Return [X, Y] of the center of cell containing provided text 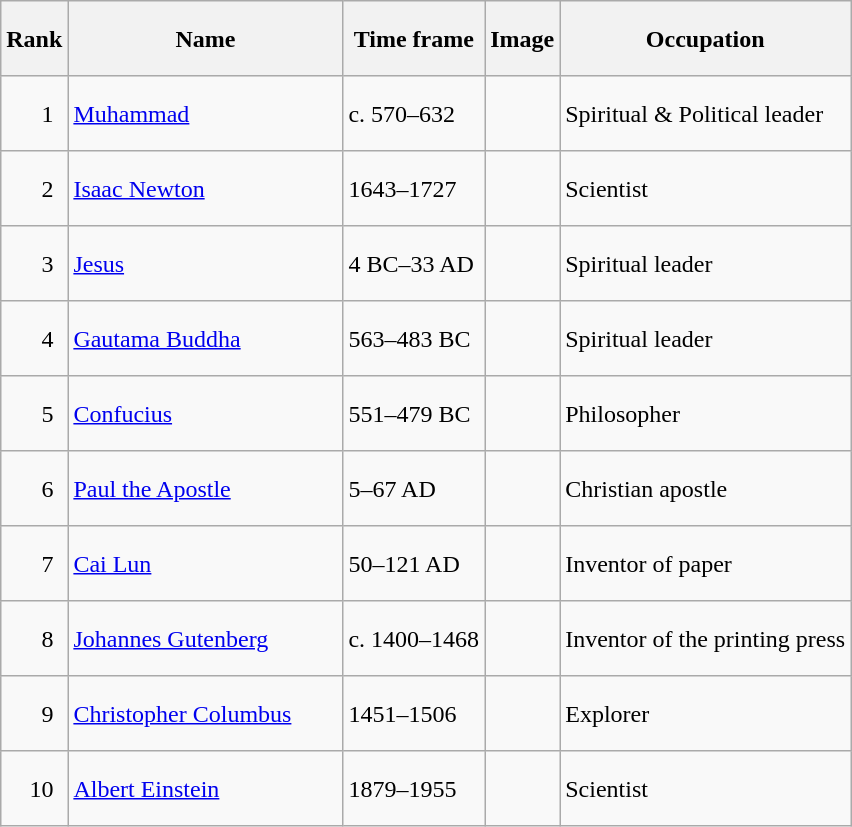
Time frame [414, 38]
2 [34, 188]
Spiritual & Political leader [706, 114]
3 [34, 264]
6 [34, 488]
Name [206, 38]
10 [34, 788]
563–483 BC [414, 338]
Philosopher [706, 414]
1451–1506 [414, 714]
4 BC–33 AD [414, 264]
Albert Einstein [206, 788]
Confucius [206, 414]
Gautama Buddha [206, 338]
551–479 BC [414, 414]
9 [34, 714]
Explorer [706, 714]
4 [34, 338]
5 [34, 414]
5–67 AD [414, 488]
Johannes Gutenberg [206, 638]
Occupation [706, 38]
Inventor of the printing press [706, 638]
Christian apostle [706, 488]
Inventor of paper [706, 564]
7 [34, 564]
Rank [34, 38]
1879–1955 [414, 788]
Image [522, 38]
8 [34, 638]
Cai Lun [206, 564]
Christopher Columbus [206, 714]
50–121 AD [414, 564]
1643–1727 [414, 188]
c. 1400–1468 [414, 638]
1 [34, 114]
c. 570–632 [414, 114]
Jesus [206, 264]
Isaac Newton [206, 188]
Paul the Apostle [206, 488]
Muhammad [206, 114]
